Output the (x, y) coordinate of the center of the cell containing the given text.  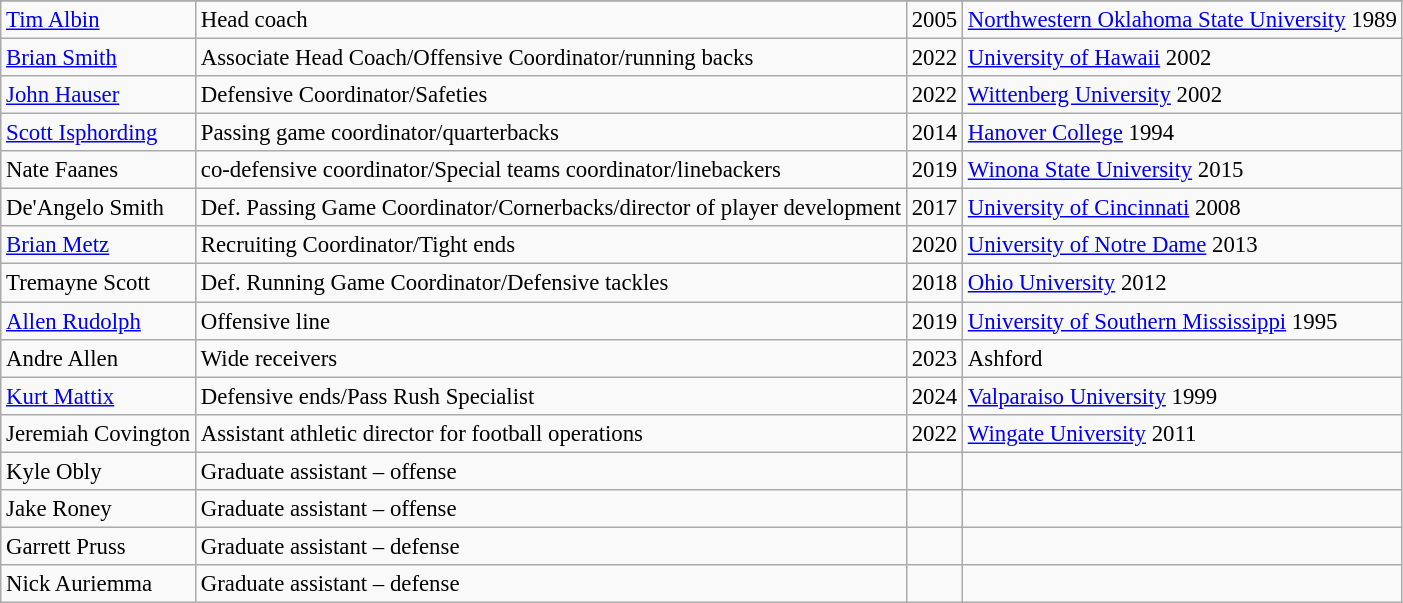
2020 (934, 245)
Nick Auriemma (98, 584)
2005 (934, 20)
2018 (934, 283)
Wingate University 2011 (1183, 433)
Def. Running Game Coordinator/Defensive tackles (550, 283)
Winona State University 2015 (1183, 170)
co-defensive coordinator/Special teams coordinator/linebackers (550, 170)
Allen Rudolph (98, 321)
Hanover College 1994 (1183, 133)
Defensive ends/Pass Rush Specialist (550, 396)
Brian Metz (98, 245)
2014 (934, 133)
Nate Faanes (98, 170)
Brian Smith (98, 58)
Jake Roney (98, 509)
Wittenberg University 2002 (1183, 95)
Recruiting Coordinator/Tight ends (550, 245)
Tremayne Scott (98, 283)
John Hauser (98, 95)
Ohio University 2012 (1183, 283)
De'Angelo Smith (98, 208)
University of Notre Dame 2013 (1183, 245)
Garrett Pruss (98, 546)
Ashford (1183, 358)
Northwestern Oklahoma State University 1989 (1183, 20)
Kyle Obly (98, 471)
University of Southern Mississippi 1995 (1183, 321)
Defensive Coordinator/Safeties (550, 95)
Wide receivers (550, 358)
Passing game coordinator/quarterbacks (550, 133)
Jeremiah Covington (98, 433)
University of Cincinnati 2008 (1183, 208)
Valparaiso University 1999 (1183, 396)
Head coach (550, 20)
Offensive line (550, 321)
University of Hawaii 2002 (1183, 58)
2023 (934, 358)
Tim Albin (98, 20)
Def. Passing Game Coordinator/Cornerbacks/director of player development (550, 208)
Assistant athletic director for football operations (550, 433)
Scott Isphording (98, 133)
2017 (934, 208)
Associate Head Coach/Offensive Coordinator/running backs (550, 58)
2024 (934, 396)
Kurt Mattix (98, 396)
Andre Allen (98, 358)
